Find where the given text appears and provide that cell's center as [x, y] coordinate. 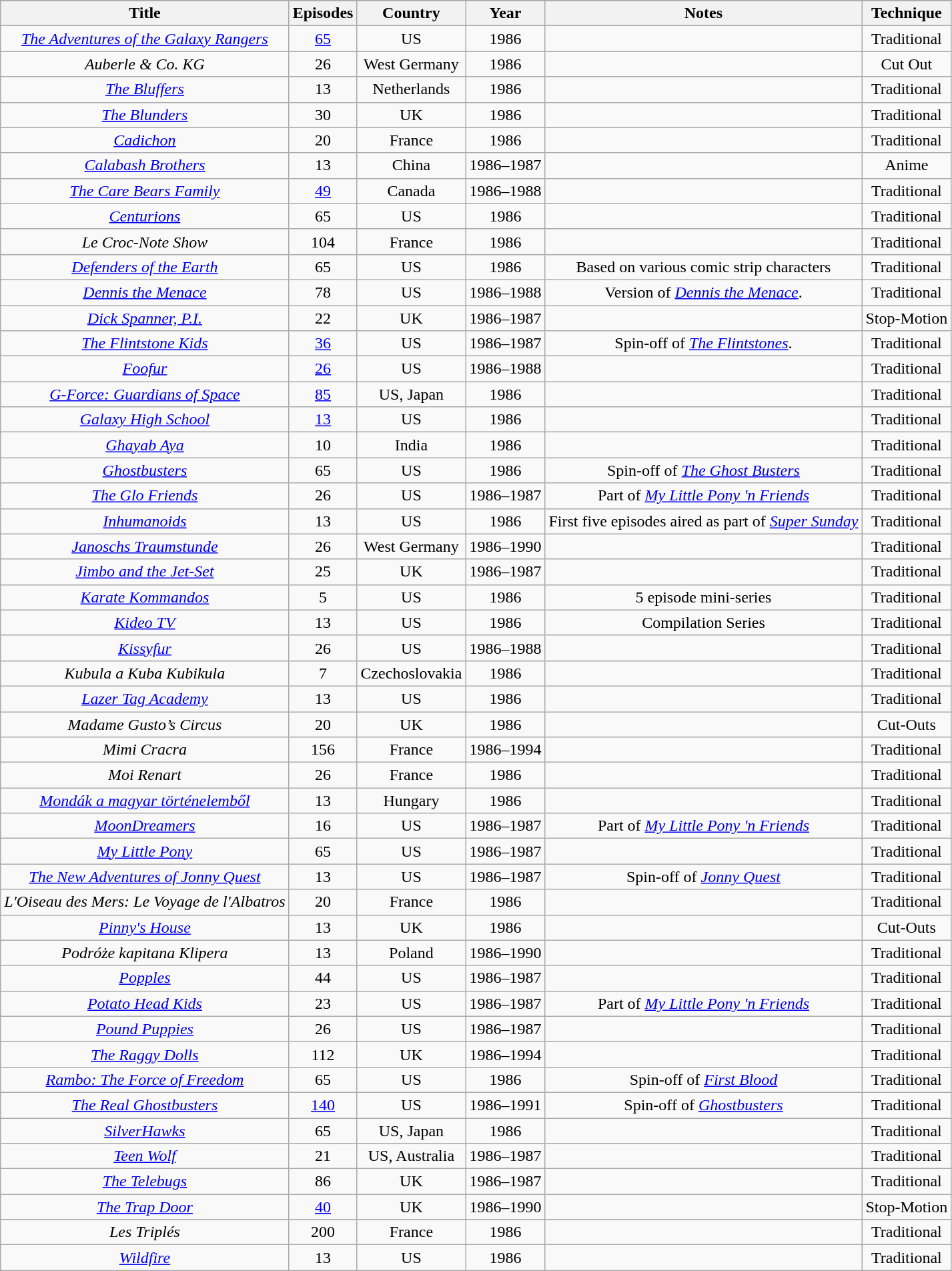
Pound Puppies [145, 1029]
Potato Head Kids [145, 1003]
44 [323, 978]
Version of Dennis the Menace. [703, 292]
78 [323, 292]
Teen Wolf [145, 1156]
Netherlands [411, 89]
Galaxy High School [145, 420]
Dennis the Menace [145, 292]
86 [323, 1182]
Lazer Tag Academy [145, 699]
200 [323, 1232]
Popples [145, 978]
Defenders of the Earth [145, 267]
Calabash Brothers [145, 165]
The Trap Door [145, 1207]
104 [323, 242]
Notes [703, 13]
Ghayab Aya [145, 445]
25 [323, 572]
40 [323, 1207]
Auberle & Co. KG [145, 64]
Year [506, 13]
Poland [411, 953]
The Glo Friends [145, 496]
7 [323, 673]
22 [323, 318]
Spin-off of First Blood [703, 1080]
India [411, 445]
Le Croc-Note Show [145, 242]
The New Adventures of Jonny Quest [145, 877]
L'Oiseau des Mers: Le Voyage de l'Albatros [145, 902]
Compilation Series [703, 622]
Hungary [411, 801]
MoonDreamers [145, 826]
My Little Pony [145, 851]
The Bluffers [145, 89]
Cut Out [907, 64]
First five episodes aired as part of Super Sunday [703, 521]
Anime [907, 165]
16 [323, 826]
Mimi Cracra [145, 750]
Kideo TV [145, 622]
Inhumanoids [145, 521]
Centurions [145, 216]
China [411, 165]
Rambo: The Force of Freedom [145, 1080]
The Real Ghostbusters [145, 1105]
The Raggy Dolls [145, 1054]
Kissyfur [145, 648]
The Flintstone Kids [145, 344]
Country [411, 13]
SilverHawks [145, 1131]
Spin-off of Ghostbusters [703, 1105]
Cadichon [145, 140]
Episodes [323, 13]
Wildfire [145, 1258]
Madame Gusto’s Circus [145, 724]
Podróże kapitana Klipera [145, 953]
Jimbo and the Jet-Set [145, 572]
Moi Renart [145, 775]
Spin-off of Jonny Quest [703, 877]
21 [323, 1156]
1986–1991 [506, 1105]
156 [323, 750]
Dick Spanner, P.I. [145, 318]
Czechoslovakia [411, 673]
Technique [907, 13]
US, Australia [411, 1156]
Pinny's House [145, 927]
The Care Bears Family [145, 191]
5 [323, 597]
The Adventures of the Galaxy Rangers [145, 39]
Mondák a magyar történelemből [145, 801]
Ghostbusters [145, 470]
85 [323, 394]
Spin-off of The Ghost Busters [703, 470]
30 [323, 115]
Les Triplés [145, 1232]
The Blunders [145, 115]
Based on various comic strip characters [703, 267]
The Telebugs [145, 1182]
Kubula a Kuba Kubikula [145, 673]
Canada [411, 191]
Karate Kommandos [145, 597]
10 [323, 445]
5 episode mini-series [703, 597]
Foofur [145, 369]
36 [323, 344]
140 [323, 1105]
G-Force: Guardians of Space [145, 394]
23 [323, 1003]
Janoschs Traumstunde [145, 546]
49 [323, 191]
Title [145, 13]
112 [323, 1054]
Spin-off of The Flintstones. [703, 344]
